Identify which cell holds the provided text, then report its [x, y] central coordinate. 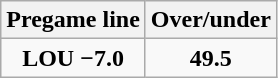
Pregame line [74, 20]
LOU −7.0 [74, 58]
49.5 [210, 58]
Over/under [210, 20]
